Output the [x, y] coordinate of the center of the cell containing the given text.  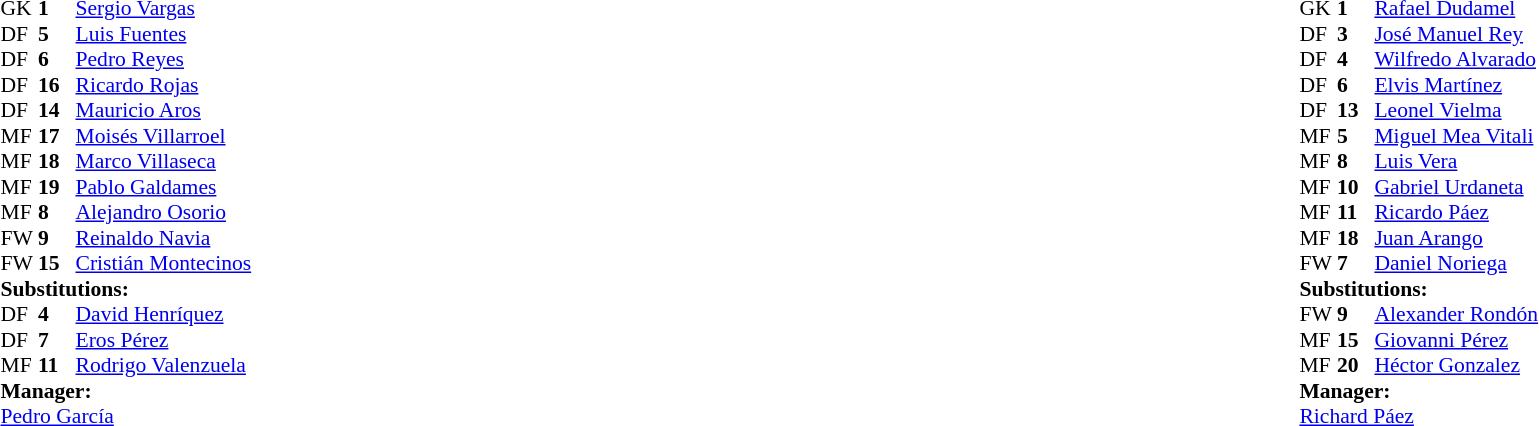
Miguel Mea Vitali [1456, 136]
Reinaldo Navia [164, 238]
Giovanni Pérez [1456, 340]
Héctor Gonzalez [1456, 365]
José Manuel Rey [1456, 34]
Ricardo Rojas [164, 85]
17 [57, 136]
Eros Pérez [164, 340]
13 [1356, 111]
Pedro Reyes [164, 59]
David Henríquez [164, 315]
Luis Fuentes [164, 34]
Elvis Martínez [1456, 85]
Juan Arango [1456, 238]
Marco Villaseca [164, 161]
Daniel Noriega [1456, 263]
Cristián Montecinos [164, 263]
3 [1356, 34]
19 [57, 187]
Pablo Galdames [164, 187]
10 [1356, 187]
Alexander Rondón [1456, 315]
14 [57, 111]
16 [57, 85]
Alejandro Osorio [164, 213]
Luis Vera [1456, 161]
Moisés Villarroel [164, 136]
Gabriel Urdaneta [1456, 187]
Rodrigo Valenzuela [164, 365]
Mauricio Aros [164, 111]
Ricardo Páez [1456, 213]
20 [1356, 365]
Wilfredo Alvarado [1456, 59]
Leonel Vielma [1456, 111]
